For the text-containing cell, return its midpoint in (X, Y) coordinate format. 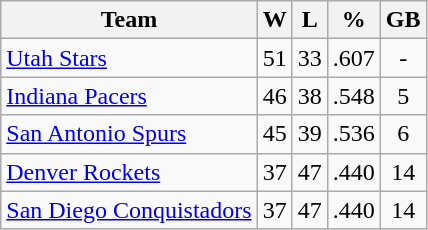
% (354, 20)
GB (403, 20)
39 (310, 134)
San Diego Conquistadors (129, 210)
.607 (354, 58)
46 (274, 96)
45 (274, 134)
Denver Rockets (129, 172)
Team (129, 20)
.536 (354, 134)
Utah Stars (129, 58)
51 (274, 58)
38 (310, 96)
6 (403, 134)
Indiana Pacers (129, 96)
.548 (354, 96)
L (310, 20)
San Antonio Spurs (129, 134)
- (403, 58)
33 (310, 58)
5 (403, 96)
W (274, 20)
